Detect which cell encompasses the target text, then output its (X, Y) center coordinate. 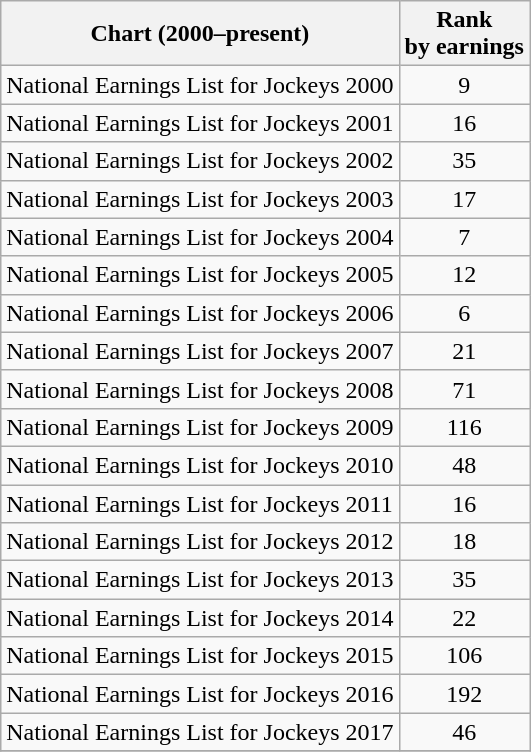
National Earnings List for Jockeys 2003 (200, 199)
106 (464, 656)
National Earnings List for Jockeys 2012 (200, 542)
18 (464, 542)
National Earnings List for Jockeys 2017 (200, 732)
National Earnings List for Jockeys 2011 (200, 503)
National Earnings List for Jockeys 2006 (200, 313)
17 (464, 199)
National Earnings List for Jockeys 2004 (200, 237)
46 (464, 732)
National Earnings List for Jockeys 2010 (200, 465)
National Earnings List for Jockeys 2008 (200, 389)
National Earnings List for Jockeys 2013 (200, 580)
6 (464, 313)
National Earnings List for Jockeys 2000 (200, 85)
48 (464, 465)
9 (464, 85)
12 (464, 275)
National Earnings List for Jockeys 2014 (200, 618)
Chart (2000–present) (200, 34)
7 (464, 237)
21 (464, 351)
National Earnings List for Jockeys 2002 (200, 161)
National Earnings List for Jockeys 2009 (200, 427)
National Earnings List for Jockeys 2005 (200, 275)
National Earnings List for Jockeys 2015 (200, 656)
National Earnings List for Jockeys 2007 (200, 351)
Rankby earnings (464, 34)
22 (464, 618)
71 (464, 389)
192 (464, 694)
116 (464, 427)
National Earnings List for Jockeys 2016 (200, 694)
National Earnings List for Jockeys 2001 (200, 123)
